Return the [X, Y] coordinate for the center point of the cell that contains the specified text.  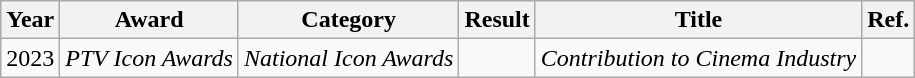
National Icon Awards [348, 58]
Title [698, 20]
Result [497, 20]
Ref. [888, 20]
Award [150, 20]
Category [348, 20]
2023 [30, 58]
Contribution to Cinema Industry [698, 58]
PTV Icon Awards [150, 58]
Year [30, 20]
